Search for the cell housing the specified text and yield its (x, y) center coordinate. 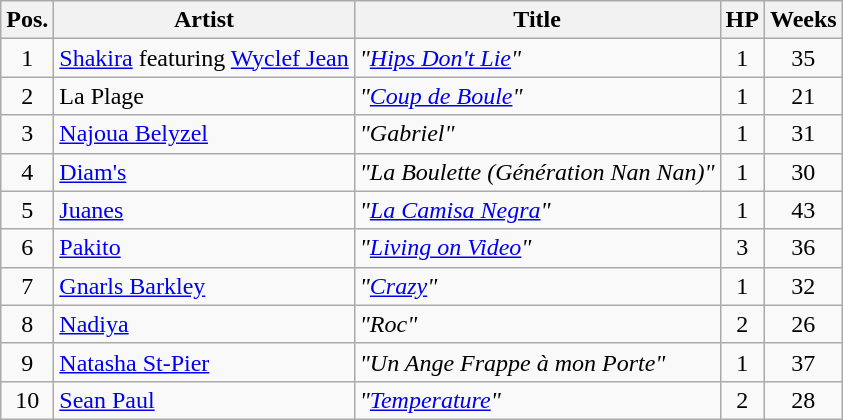
"Coup de Boule" (537, 96)
Nadiya (204, 324)
9 (28, 362)
"Temperature" (537, 400)
"Hips Don't Lie" (537, 58)
Artist (204, 20)
Pakito (204, 248)
Sean Paul (204, 400)
"Living on Video" (537, 248)
28 (803, 400)
37 (803, 362)
32 (803, 286)
"Crazy" (537, 286)
21 (803, 96)
26 (803, 324)
Shakira featuring Wyclef Jean (204, 58)
La Plage (204, 96)
30 (803, 172)
5 (28, 210)
6 (28, 248)
Natasha St-Pier (204, 362)
"Un Ange Frappe à mon Porte" (537, 362)
35 (803, 58)
"Gabriel" (537, 134)
7 (28, 286)
Gnarls Barkley (204, 286)
Juanes (204, 210)
10 (28, 400)
43 (803, 210)
36 (803, 248)
31 (803, 134)
"La Camisa Negra" (537, 210)
"Roc" (537, 324)
Pos. (28, 20)
Diam's (204, 172)
HP (742, 20)
4 (28, 172)
Title (537, 20)
"La Boulette (Génération Nan Nan)" (537, 172)
Najoua Belyzel (204, 134)
8 (28, 324)
Weeks (803, 20)
